Pinpoint the cell where the given text exists, returning its [X, Y] midpoint coordinate. 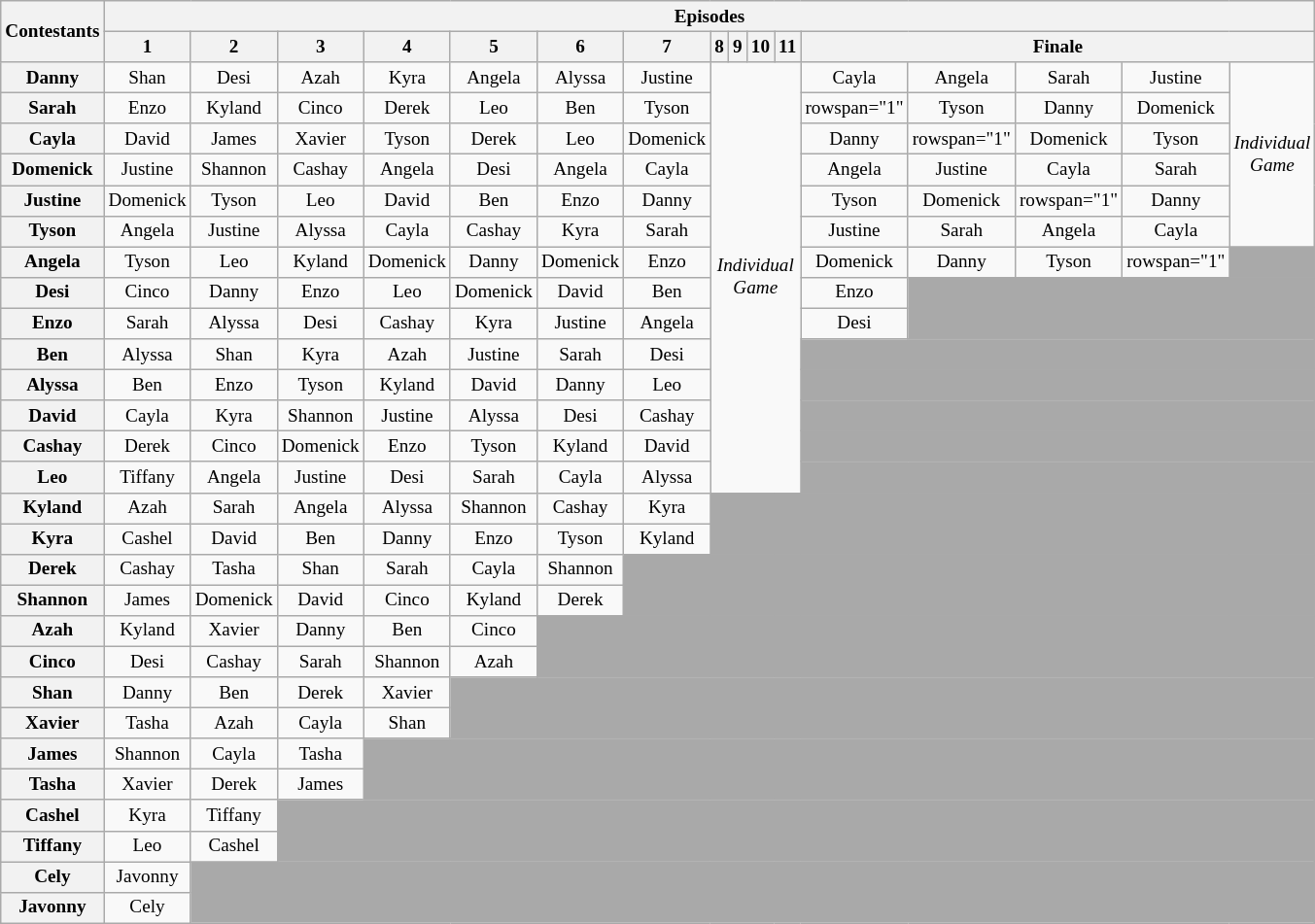
Finale [1057, 47]
9 [737, 47]
10 [760, 47]
Episodes [709, 17]
3 [321, 47]
6 [579, 47]
7 [667, 47]
Contestants [52, 31]
11 [787, 47]
4 [406, 47]
8 [719, 47]
5 [494, 47]
1 [148, 47]
2 [233, 47]
